Capture the cell that displays the provided text and extract its [X, Y] central coordinate. 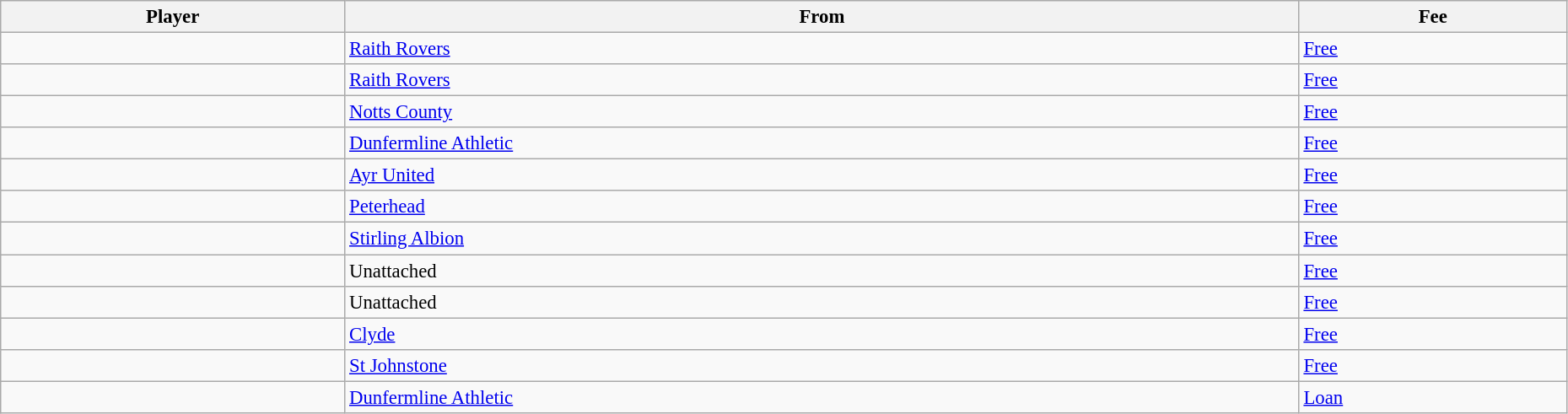
Peterhead [822, 207]
Clyde [822, 334]
From [822, 17]
Ayr United [822, 175]
St Johnstone [822, 365]
Loan [1432, 397]
Fee [1432, 17]
Notts County [822, 112]
Player [173, 17]
Stirling Albion [822, 239]
